Determine the [X, Y] coordinate at the center of the cell enclosing the given text.  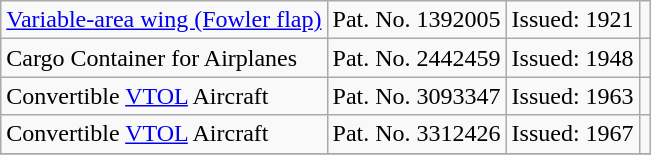
Pat. No. 1392005 [416, 20]
Pat. No. 3093347 [416, 96]
Cargo Container for Airplanes [164, 58]
Issued: 1921 [572, 20]
Pat. No. 3312426 [416, 134]
Variable-area wing (Fowler flap) [164, 20]
Pat. No. 2442459 [416, 58]
Issued: 1948 [572, 58]
Issued: 1963 [572, 96]
Issued: 1967 [572, 134]
